Locate the cell with the specified text and output its [x, y] center coordinate. 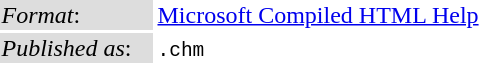
Format: [76, 15]
Published as: [76, 48]
